Output the [x, y] coordinate of the center of the cell containing the given text.  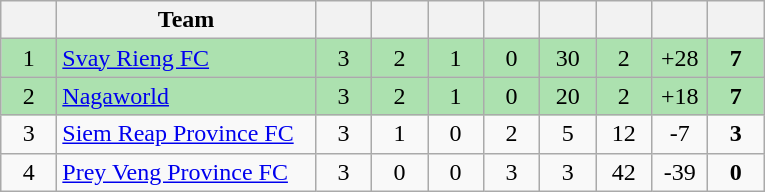
Nagaworld [186, 96]
+28 [680, 58]
-7 [680, 134]
30 [568, 58]
-39 [680, 172]
Team [186, 20]
5 [568, 134]
4 [29, 172]
Siem Reap Province FC [186, 134]
+18 [680, 96]
12 [624, 134]
42 [624, 172]
Svay Rieng FC [186, 58]
20 [568, 96]
Prey Veng Province FC [186, 172]
